Identify which cell holds the provided text, then report its (X, Y) central coordinate. 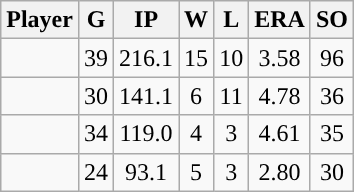
IP (146, 20)
39 (96, 58)
2.80 (280, 172)
93.1 (146, 172)
24 (96, 172)
216.1 (146, 58)
W (196, 20)
Player (40, 20)
36 (332, 96)
141.1 (146, 96)
G (96, 20)
SO (332, 20)
5 (196, 172)
34 (96, 134)
L (232, 20)
35 (332, 134)
4.78 (280, 96)
4.61 (280, 134)
11 (232, 96)
ERA (280, 20)
15 (196, 58)
119.0 (146, 134)
10 (232, 58)
3.58 (280, 58)
4 (196, 134)
6 (196, 96)
96 (332, 58)
